From the cell containing the given text, extract its center point as (X, Y) coordinate. 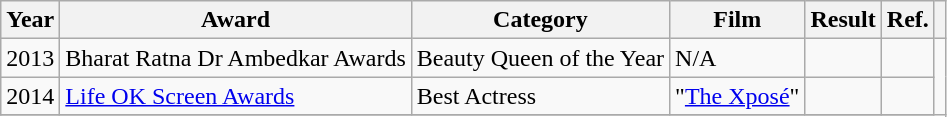
2013 (30, 58)
Result (843, 20)
"The Xposé" (738, 96)
Year (30, 20)
N/A (738, 58)
Bharat Ratna Dr Ambedkar Awards (236, 58)
Best Actress (540, 96)
Life OK Screen Awards (236, 96)
2014 (30, 96)
Category (540, 20)
Film (738, 20)
Award (236, 20)
Ref. (908, 20)
Beauty Queen of the Year (540, 58)
